From the cell containing the given text, extract its center point as [x, y] coordinate. 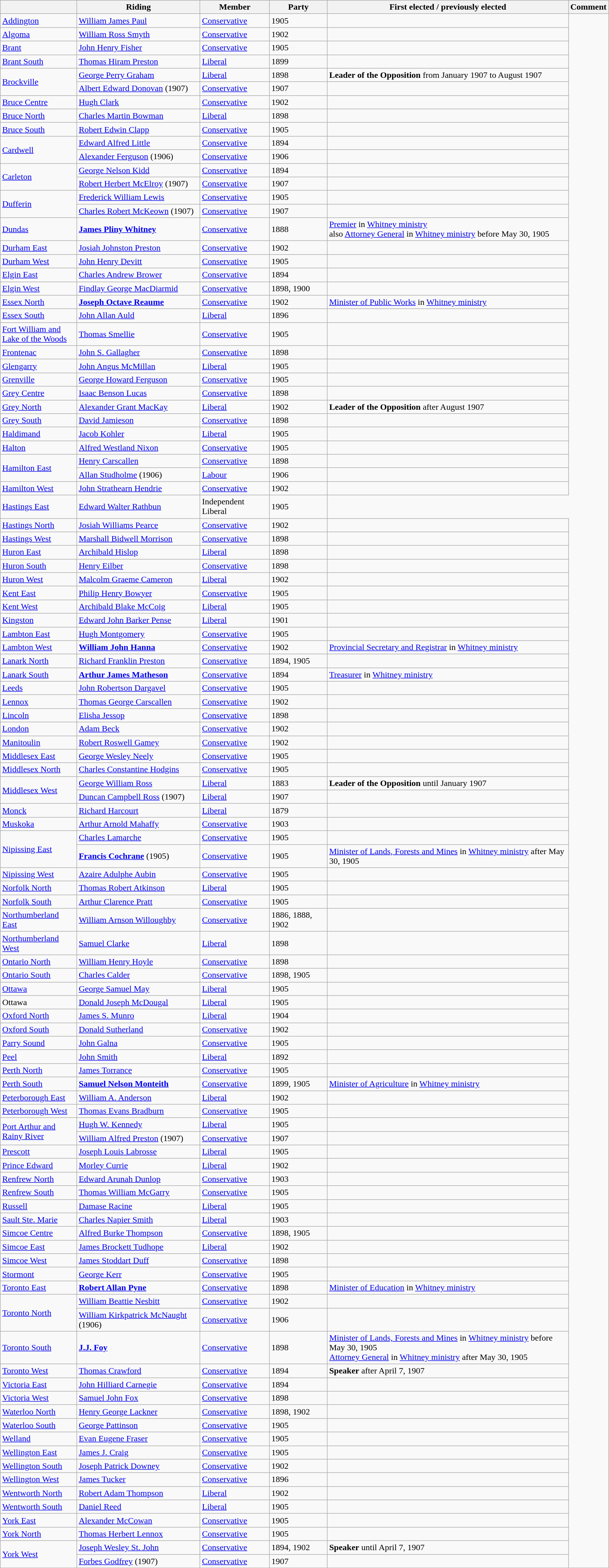
Edward John Barker Pense [138, 620]
Robert Adam Thompson [138, 1493]
York East [39, 1520]
James Tucker [138, 1479]
Joseph Wesley St. John [138, 1547]
York North [39, 1534]
George Perry Graham [138, 75]
Party [298, 7]
John Robertson Dargavel [138, 688]
Northumberland West [39, 943]
Alexander McCowan [138, 1520]
Grenville [39, 379]
Archibald Hislop [138, 552]
Thomas Hiram Preston [138, 61]
Jacob Kohler [138, 434]
Durham East [39, 248]
Robert Allan Pyne [138, 1287]
Hugh W. Kennedy [138, 1125]
Labour [235, 475]
James Torrance [138, 1070]
Arthur Arnold Mahaffy [138, 824]
Thomas George Carscallen [138, 702]
1886, 1888, 1902 [298, 920]
Waterloo North [39, 1412]
Edward Arunah Dunlop [138, 1179]
Alexander Ferguson (1906) [138, 156]
Thomas Robert Atkinson [138, 888]
Grey North [39, 407]
Charles Andrew Brower [138, 275]
Leader of the Opposition until January 1907 [448, 783]
Northumberland East [39, 920]
John Henry Fisher [138, 48]
Essex South [39, 316]
Algoma [39, 34]
Victoria East [39, 1385]
Ontario South [39, 975]
Josiah Williams Pearce [138, 525]
Simcoe East [39, 1247]
Nipissing West [39, 874]
Bruce South [39, 129]
John Strathearn Hendrie [138, 488]
James Stoddart Duff [138, 1260]
Stormont [39, 1274]
Kingston [39, 620]
Perth North [39, 1070]
Addington [39, 21]
Victoria West [39, 1398]
Wellington East [39, 1452]
Charles Lamarche [138, 837]
Minister of Lands, Forests and Mines in Whitney ministry before May 30, 1905 Attorney General in Whitney ministry after May 30, 1905 [448, 1348]
Peterborough East [39, 1098]
Cardwell [39, 150]
Elgin East [39, 275]
Frederick William Lewis [138, 197]
Minister of Lands, Forests and Mines in Whitney ministry after May 30, 1905 [448, 856]
Thomas Crawford [138, 1371]
Allan Studholme (1906) [138, 475]
James Pliny Whitney [138, 229]
Bruce Centre [39, 102]
Fort William and Lake of the Woods [39, 334]
Prescott [39, 1152]
Alexander Grant MacKay [138, 407]
Charles Calder [138, 975]
Kent East [39, 593]
Huron South [39, 566]
Toronto East [39, 1287]
Adam Beck [138, 729]
John Angus McMillan [138, 366]
Welland [39, 1439]
Manitoulin [39, 742]
Simcoe Centre [39, 1233]
Ontario North [39, 962]
Treasurer in Whitney ministry [448, 675]
William Kirkpatrick McNaught (1906) [138, 1319]
Robert Roswell Gamey [138, 742]
Toronto West [39, 1371]
William Ross Smyth [138, 34]
Archibald Blake McCoig [138, 606]
Malcolm Graeme Cameron [138, 579]
Evan Eugene Fraser [138, 1439]
George Samuel May [138, 989]
Muskoka [39, 824]
Middlesex North [39, 770]
Premier in Whitney ministry also Attorney General in Whitney ministry before May 30, 1905 [448, 229]
Lanark North [39, 661]
1901 [298, 620]
Grey Centre [39, 393]
Lambton East [39, 634]
Toronto North [39, 1313]
Joseph Patrick Downey [138, 1466]
First elected / previously elected [448, 7]
Morley Currie [138, 1165]
Charles Martin Bowman [138, 116]
William A. Anderson [138, 1098]
J.J. Foy [138, 1348]
Parry Sound [39, 1043]
1894, 1902 [298, 1547]
John Hilliard Carnegie [138, 1385]
Hamilton West [39, 488]
George Nelson Kidd [138, 170]
Provincial Secretary and Registrar in Whitney ministry [448, 647]
London [39, 729]
William Henry Hoyle [138, 962]
George William Ross [138, 783]
James Brockett Tudhope [138, 1247]
Hugh Clark [138, 102]
John Smith [138, 1057]
Huron West [39, 579]
Charles Constantine Hodgins [138, 770]
Damase Racine [138, 1206]
1879 [298, 810]
Perth South [39, 1084]
Brockville [39, 82]
York West [39, 1554]
Waterloo South [39, 1425]
Thomas Smellie [138, 334]
Dundas [39, 229]
Middlesex West [39, 790]
Josiah Johnston Preston [138, 248]
Renfrew South [39, 1193]
Toronto South [39, 1348]
Daniel Reed [138, 1507]
Leader of the Opposition after August 1907 [448, 407]
William Alfred Preston (1907) [138, 1138]
Leader of the Opposition from January 1907 to August 1907 [448, 75]
William James Paul [138, 21]
Halton [39, 448]
Thomas William McGarry [138, 1193]
1888 [298, 229]
Minister of Public Works in Whitney ministry [448, 302]
Hastings North [39, 525]
Edward Alfred Little [138, 143]
George Wesley Neely [138, 756]
Lennox [39, 702]
Kent West [39, 606]
Elisha Jessop [138, 715]
Edward Walter Rathbun [138, 507]
1892 [298, 1057]
Norfolk North [39, 888]
Durham West [39, 261]
Leeds [39, 688]
William John Hanna [138, 647]
Lanark South [39, 675]
Richard Franklin Preston [138, 661]
Samuel Clarke [138, 943]
1894, 1905 [298, 661]
Hamilton East [39, 468]
Donald Sutherland [138, 1029]
Minister of Agriculture in Whitney ministry [448, 1084]
Samuel John Fox [138, 1398]
Francis Cochrane (1905) [138, 856]
Wentworth South [39, 1507]
Huron East [39, 552]
Joseph Louis Labrosse [138, 1152]
Essex North [39, 302]
David Jamieson [138, 420]
John S. Gallagher [138, 352]
Hastings East [39, 507]
Glengarry [39, 366]
Thomas Evans Bradburn [138, 1111]
Independent Liberal [235, 507]
Robert Edwin Clapp [138, 129]
Speaker after April 7, 1907 [448, 1371]
Duncan Campbell Ross (1907) [138, 797]
Simcoe West [39, 1260]
Dufferin [39, 204]
Prince Edward [39, 1165]
Brant South [39, 61]
Middlesex East [39, 756]
1899, 1905 [298, 1084]
Isaac Benson Lucas [138, 393]
1883 [298, 783]
Grey South [39, 420]
Renfrew North [39, 1179]
Speaker until April 7, 1907 [448, 1547]
William Arnson Willoughby [138, 920]
Albert Edward Donovan (1907) [138, 89]
Peterborough West [39, 1111]
Norfolk South [39, 902]
John Galna [138, 1043]
Hugh Montgomery [138, 634]
Wellington South [39, 1466]
Findlay George MacDiarmid [138, 288]
Frontenac [39, 352]
Thomas Herbert Lennox [138, 1534]
Wellington West [39, 1479]
John Henry Devitt [138, 261]
Charles Napier Smith [138, 1220]
Bruce North [39, 116]
James J. Craig [138, 1452]
Elgin West [39, 288]
Member [235, 7]
William Beattie Nesbitt [138, 1301]
George Howard Ferguson [138, 379]
George Pattinson [138, 1425]
Arthur Clarence Pratt [138, 902]
Alfred Burke Thompson [138, 1233]
James S. Munro [138, 1016]
Richard Harcourt [138, 810]
Hastings West [39, 539]
Peel [39, 1057]
Haldimand [39, 434]
Russell [39, 1206]
1898, 1902 [298, 1412]
Minister of Education in Whitney ministry [448, 1287]
Samuel Nelson Monteith [138, 1084]
Henry George Lackner [138, 1412]
Marshall Bidwell Morrison [138, 539]
George Kerr [138, 1274]
Wentworth North [39, 1493]
Oxford South [39, 1029]
Arthur James Matheson [138, 675]
Charles Robert McKeown (1907) [138, 211]
Monck [39, 810]
Brant [39, 48]
1899 [298, 61]
Lambton West [39, 647]
1898, 1900 [298, 288]
Nipissing East [39, 849]
Forbes Godfrey (1907) [138, 1561]
Donald Joseph McDougal [138, 1002]
Comment [588, 7]
John Allan Auld [138, 316]
Oxford North [39, 1016]
Azaire Adulphe Aubin [138, 874]
Sault Ste. Marie [39, 1220]
Philip Henry Bowyer [138, 593]
Henry Eilber [138, 566]
Henry Carscallen [138, 461]
1904 [298, 1016]
Robert Herbert McElroy (1907) [138, 184]
Riding [138, 7]
Lincoln [39, 715]
Joseph Octave Reaume [138, 302]
Carleton [39, 177]
Alfred Westland Nixon [138, 448]
Port Arthur and Rainy River [39, 1131]
